Provide the (x, y) coordinate of the cell's center where the given text is located.  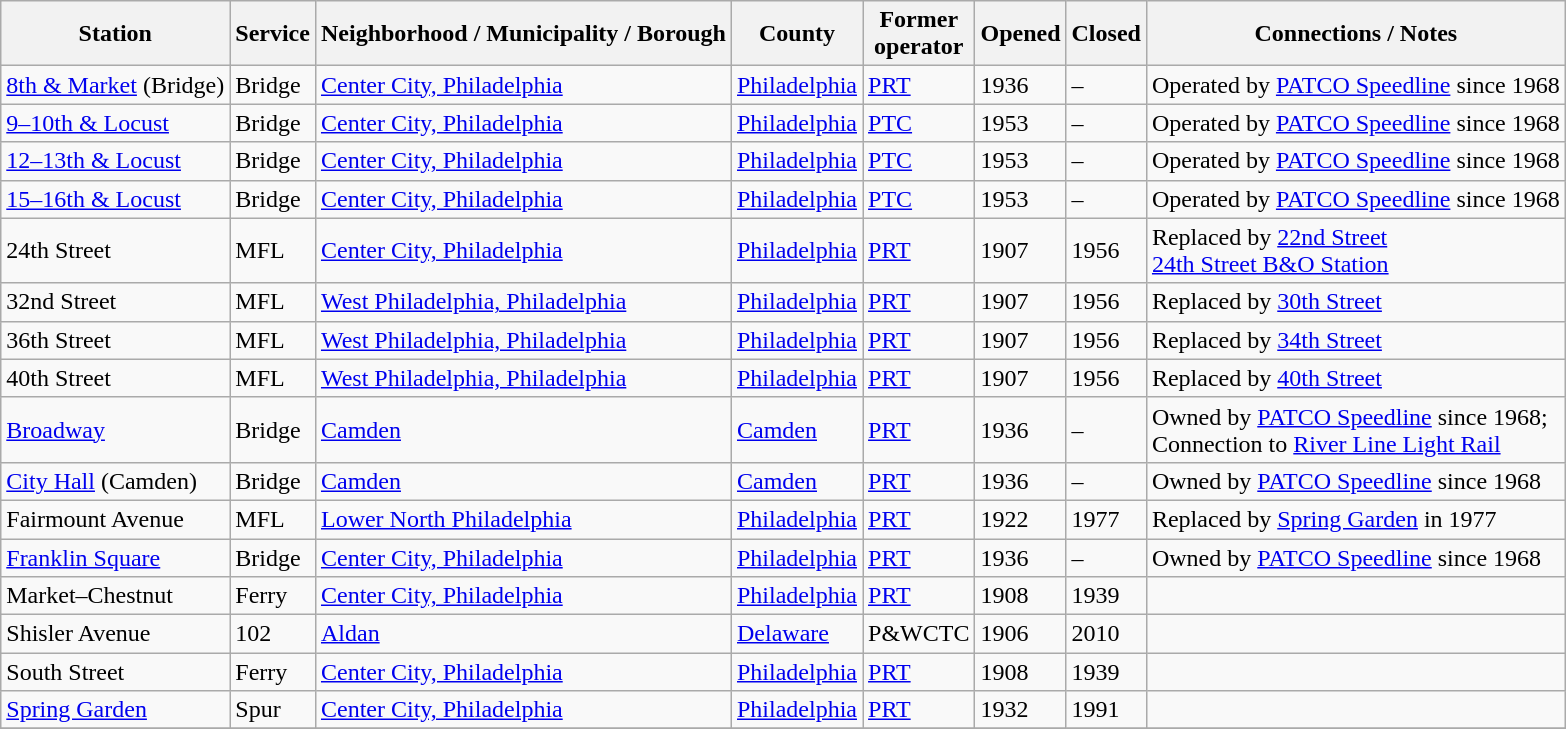
Replaced by 22nd Street24th Street B&O Station (1356, 250)
Replaced by Spring Garden in 1977 (1356, 519)
Replaced by 34th Street (1356, 340)
Opened (1020, 34)
1977 (1106, 519)
Spring Garden (116, 710)
City Hall (Camden) (116, 481)
36th Street (116, 340)
Formeroperator (919, 34)
Closed (1106, 34)
15–16th & Locust (116, 199)
102 (273, 634)
P&WCTC (919, 634)
County (796, 34)
Replaced by 30th Street (1356, 302)
40th Street (116, 378)
Market–Chestnut (116, 596)
2010 (1106, 634)
Connections / Notes (1356, 34)
24th Street (116, 250)
Owned by PATCO Speedline since 1968;Connection to River Line Light Rail (1356, 430)
12–13th & Locust (116, 161)
9–10th & Locust (116, 123)
32nd Street (116, 302)
Shisler Avenue (116, 634)
Neighborhood / Municipality / Borough (523, 34)
1991 (1106, 710)
1922 (1020, 519)
1906 (1020, 634)
Franklin Square (116, 557)
1932 (1020, 710)
Lower North Philadelphia (523, 519)
Service (273, 34)
South Street (116, 672)
Spur (273, 710)
Aldan (523, 634)
8th & Market (Bridge) (116, 85)
Delaware (796, 634)
Broadway (116, 430)
Station (116, 34)
Fairmount Avenue (116, 519)
Replaced by 40th Street (1356, 378)
